Pinpoint the cell where the given text exists, returning its (x, y) midpoint coordinate. 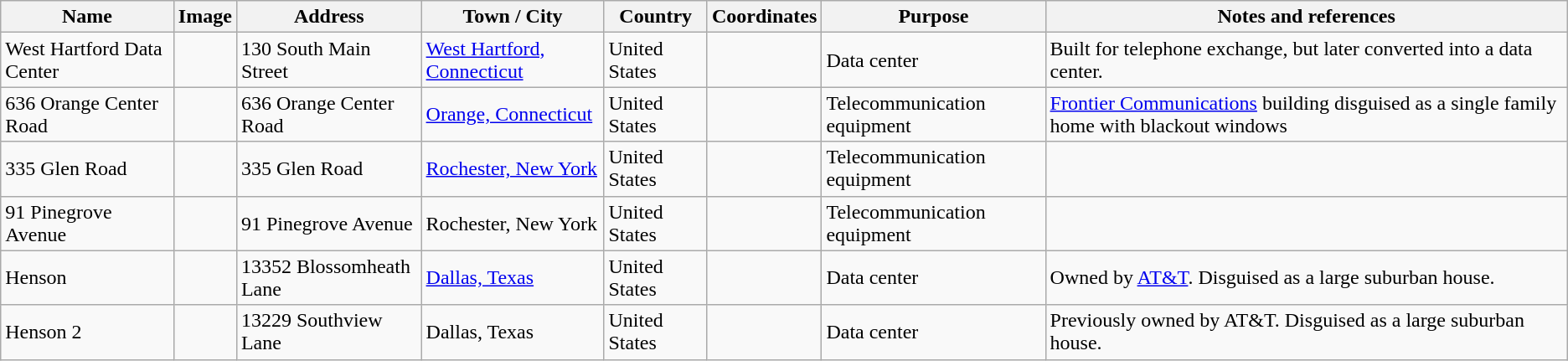
13229 Southview Lane (328, 332)
Address (328, 17)
Town / City (513, 17)
13352 Blossomheath Lane (328, 278)
Orange, Connecticut (513, 114)
Henson (87, 278)
Previously owned by AT&T. Disguised as a large suburban house. (1307, 332)
130 South Main Street (328, 60)
West Hartford Data Center (87, 60)
Name (87, 17)
Built for telephone exchange, but later converted into a data center. (1307, 60)
Frontier Communications building disguised as a single family home with blackout windows (1307, 114)
Coordinates (764, 17)
Henson 2 (87, 332)
Country (655, 17)
Image (204, 17)
Owned by AT&T. Disguised as a large suburban house. (1307, 278)
Purpose (933, 17)
West Hartford, Connecticut (513, 60)
Notes and references (1307, 17)
